Determine the (X, Y) coordinate at the center of the cell enclosing the given text.  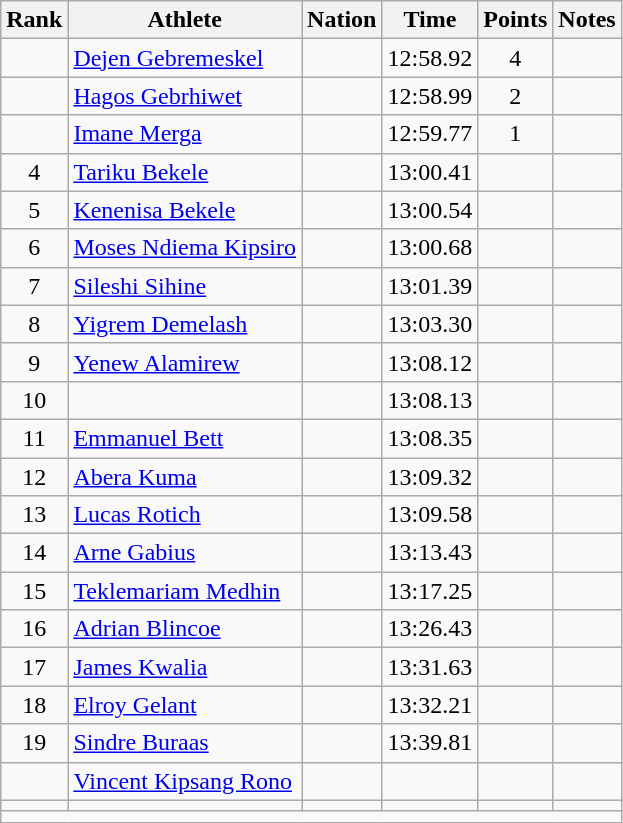
9 (34, 362)
12 (34, 477)
7 (34, 286)
James Kwalia (185, 667)
13:39.81 (430, 743)
Moses Ndiema Kipsiro (185, 248)
13:26.43 (430, 629)
Tariku Bekele (185, 172)
13:13.43 (430, 553)
2 (516, 96)
13:00.54 (430, 210)
Rank (34, 20)
18 (34, 705)
13:17.25 (430, 591)
13:00.41 (430, 172)
Sindre Buraas (185, 743)
13:08.13 (430, 400)
Dejen Gebremeskel (185, 58)
13:08.12 (430, 362)
11 (34, 438)
Time (430, 20)
17 (34, 667)
13:09.58 (430, 515)
Imane Merga (185, 134)
13 (34, 515)
Teklemariam Medhin (185, 591)
13:03.30 (430, 324)
Elroy Gelant (185, 705)
Points (516, 20)
Hagos Gebrhiwet (185, 96)
Lucas Rotich (185, 515)
Vincent Kipsang Rono (185, 781)
Arne Gabius (185, 553)
1 (516, 134)
12:58.99 (430, 96)
Adrian Blincoe (185, 629)
16 (34, 629)
Emmanuel Bett (185, 438)
12:59.77 (430, 134)
Abera Kuma (185, 477)
13:08.35 (430, 438)
8 (34, 324)
6 (34, 248)
5 (34, 210)
Notes (587, 20)
13:32.21 (430, 705)
12:58.92 (430, 58)
19 (34, 743)
15 (34, 591)
Kenenisa Bekele (185, 210)
10 (34, 400)
13:01.39 (430, 286)
13:31.63 (430, 667)
Yigrem Demelash (185, 324)
Nation (342, 20)
Sileshi Sihine (185, 286)
Yenew Alamirew (185, 362)
Athlete (185, 20)
13:00.68 (430, 248)
13:09.32 (430, 477)
14 (34, 553)
